For the text-containing cell, return its midpoint in [x, y] coordinate format. 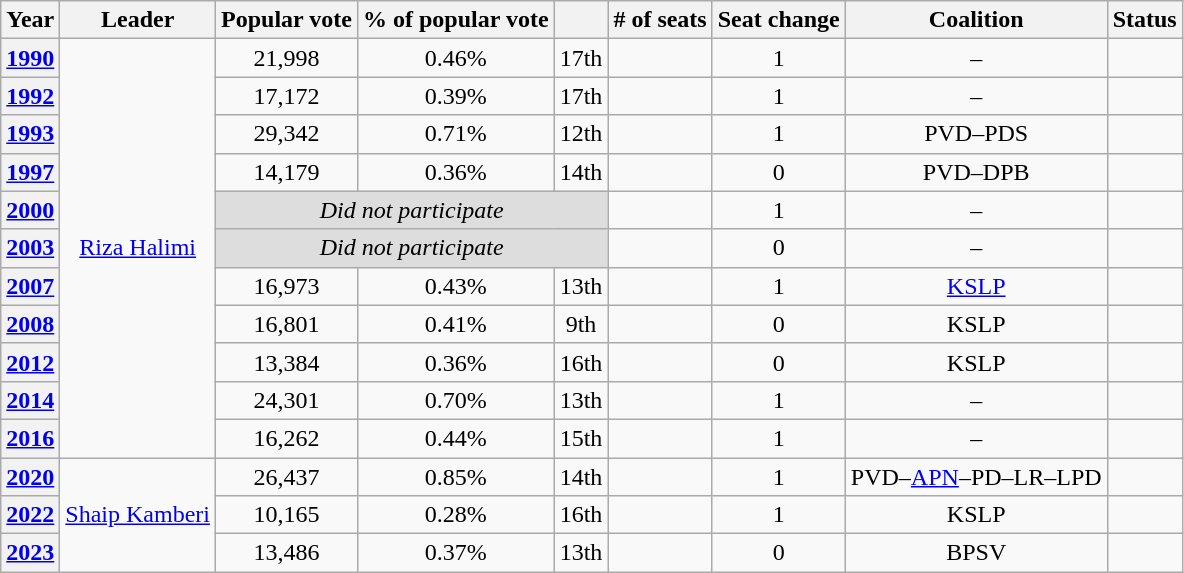
0.37% [456, 553]
16,801 [287, 324]
Popular vote [287, 20]
Status [1144, 20]
13,384 [287, 362]
2003 [30, 248]
Coalition [976, 20]
0.46% [456, 58]
21,998 [287, 58]
12th [581, 134]
2020 [30, 477]
2016 [30, 438]
16,973 [287, 286]
0.39% [456, 96]
Shaip Kamberi [138, 515]
0.43% [456, 286]
17,172 [287, 96]
9th [581, 324]
0.44% [456, 438]
26,437 [287, 477]
1992 [30, 96]
0.71% [456, 134]
1993 [30, 134]
2000 [30, 210]
# of seats [660, 20]
Riza Halimi [138, 248]
PVD–DPB [976, 172]
15th [581, 438]
PVD–PDS [976, 134]
0.28% [456, 515]
1997 [30, 172]
16,262 [287, 438]
2012 [30, 362]
BPSV [976, 553]
24,301 [287, 400]
Leader [138, 20]
0.70% [456, 400]
2007 [30, 286]
13,486 [287, 553]
2008 [30, 324]
2022 [30, 515]
10,165 [287, 515]
PVD–APN–PD–LR–LPD [976, 477]
1990 [30, 58]
2014 [30, 400]
Year [30, 20]
0.41% [456, 324]
0.85% [456, 477]
29,342 [287, 134]
Seat change [778, 20]
% of popular vote [456, 20]
14,179 [287, 172]
2023 [30, 553]
